Extract the (x, y) coordinate from the center of the cell holding the provided text.  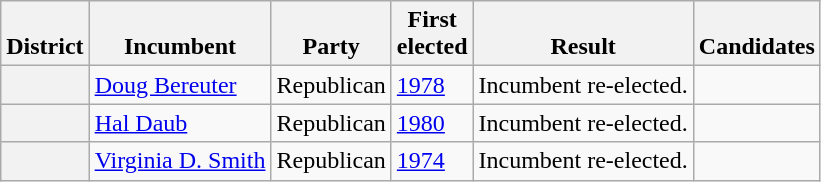
Party (331, 34)
Virginia D. Smith (180, 161)
1980 (432, 123)
1978 (432, 85)
District (45, 34)
Candidates (756, 34)
Result (583, 34)
Doug Bereuter (180, 85)
Incumbent (180, 34)
Firstelected (432, 34)
Hal Daub (180, 123)
1974 (432, 161)
